For the text-containing cell, return its midpoint in (X, Y) coordinate format. 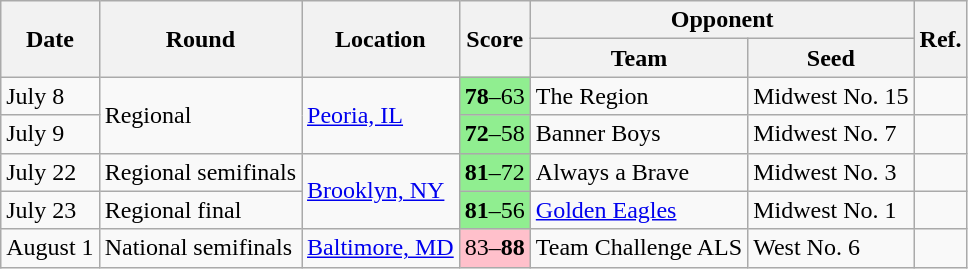
Midwest No. 1 (831, 210)
83–88 (494, 248)
Regional final (200, 210)
West No. 6 (831, 248)
Location (381, 39)
Midwest No. 15 (831, 96)
Regional (200, 115)
Golden Eagles (638, 210)
Round (200, 39)
81–72 (494, 172)
The Region (638, 96)
Midwest No. 3 (831, 172)
Always a Brave (638, 172)
July 8 (50, 96)
Brooklyn, NY (381, 191)
August 1 (50, 248)
72–58 (494, 134)
Peoria, IL (381, 115)
Score (494, 39)
July 23 (50, 210)
Seed (831, 58)
July 9 (50, 134)
Date (50, 39)
81–56 (494, 210)
78–63 (494, 96)
July 22 (50, 172)
Banner Boys (638, 134)
Ref. (940, 39)
Regional semifinals (200, 172)
National semifinals (200, 248)
Team Challenge ALS (638, 248)
Opponent (722, 20)
Team (638, 58)
Midwest No. 7 (831, 134)
Baltimore, MD (381, 248)
